Return the (X, Y) coordinate for the center point of the cell that contains the specified text.  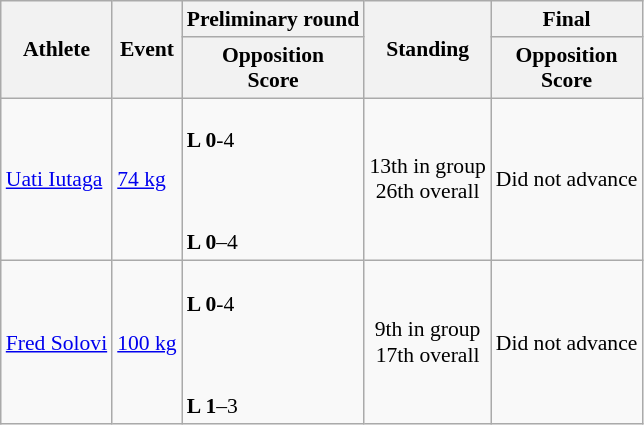
Uati Iutaga (56, 180)
Preliminary round (274, 19)
74 kg (146, 180)
Athlete (56, 50)
Fred Solovi (56, 342)
100 kg (146, 342)
Standing (427, 50)
Event (146, 50)
13th in group26th overall (427, 180)
9th in group17th overall (427, 342)
L 0-4L 0–4 (274, 180)
L 0-4L 1–3 (274, 342)
Final (567, 19)
